Return the [X, Y] coordinate for the center point of the cell that contains the specified text.  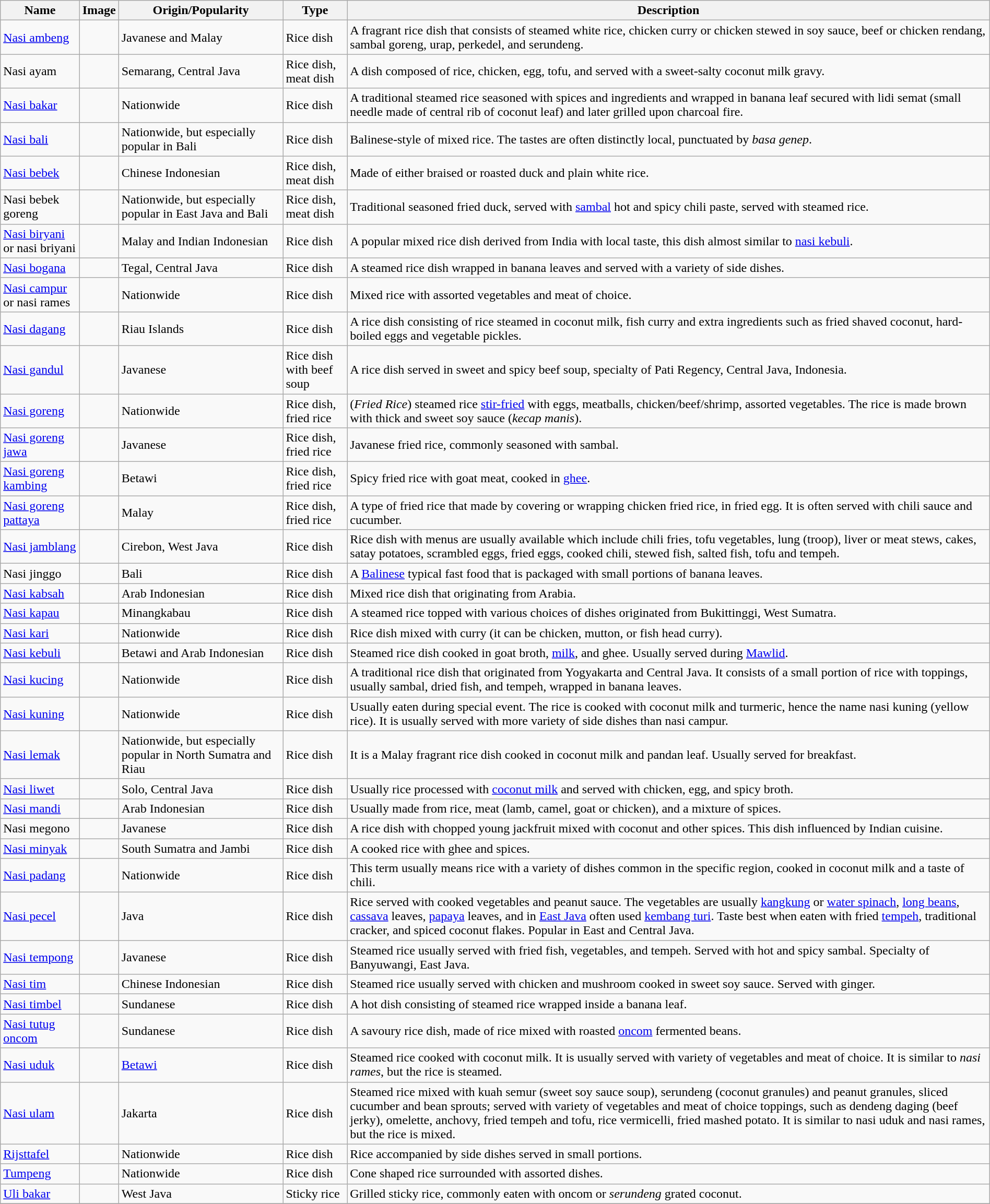
Nasi campur or nasi rames [40, 294]
Uli bakar [40, 1194]
Jakarta [201, 1113]
Nasi jamblang [40, 547]
Tumpeng [40, 1174]
Minangkabau [201, 613]
Nasi pecel [40, 916]
Nasi megono [40, 828]
Betawi and Arab Indonesian [201, 653]
Rice dish mixed with curry (it can be chicken, mutton, or fish head curry). [668, 633]
Nasi tutug oncom [40, 1031]
Nasi ambeng [40, 38]
Nasi liwet [40, 789]
Nasi goreng [40, 410]
Traditional seasoned fried duck, served with sambal hot and spicy chili paste, served with steamed rice. [668, 207]
A rice dish with chopped young jackfruit mixed with coconut and other spices. This dish influenced by Indian cuisine. [668, 828]
Mixed rice with assorted vegetables and meat of choice. [668, 294]
Nasi ayam [40, 71]
Nasi kucing [40, 680]
Javanese fried rice, commonly seasoned with sambal. [668, 445]
Balinese-style of mixed rice. The tastes are often distinctly local, punctuated by basa genep. [668, 139]
Nasi padang [40, 876]
Java [201, 916]
A cooked rice with ghee and spices. [668, 848]
Nasi jinggo [40, 574]
West Java [201, 1194]
A rice dish served in sweet and spicy beef soup, specialty of Pati Regency, Central Java, Indonesia. [668, 369]
Steamed rice usually served with chicken and mushroom cooked in sweet soy sauce. Served with ginger. [668, 984]
Nasi kari [40, 633]
Nasi tim [40, 984]
A popular mixed rice dish derived from India with local taste, this dish almost similar to nasi kebuli. [668, 241]
Rice accompanied by side dishes served in small portions. [668, 1154]
Nasi kuning [40, 714]
Riau Islands [201, 329]
Steamed rice usually served with fried fish, vegetables, and tempeh. Served with hot and spicy sambal. Specialty of Banyuwangi, East Java. [668, 957]
Usually made from rice, meat (lamb, camel, goat or chicken), and a mixture of spices. [668, 808]
A type of fried rice that made by covering or wrapping chicken fried rice, in fried egg. It is often served with chili sauce and cucumber. [668, 512]
Tegal, Central Java [201, 268]
Nasi mandi [40, 808]
Cone shaped rice surrounded with assorted dishes. [668, 1174]
Nasi kebuli [40, 653]
Nasi ulam [40, 1113]
Nasi biryani or nasi briyani [40, 241]
Usually rice processed with coconut milk and served with chicken, egg, and spicy broth. [668, 789]
Made of either braised or roasted duck and plain white rice. [668, 173]
Nasi goreng jawa [40, 445]
Malay [201, 512]
It is a Malay fragrant rice dish cooked in coconut milk and pandan leaf. Usually served for breakfast. [668, 755]
Mixed rice dish that originating from Arabia. [668, 593]
Semarang, Central Java [201, 71]
Nasi goreng kambing [40, 479]
Name [40, 10]
Origin/Popularity [201, 10]
Malay and Indian Indonesian [201, 241]
Nasi dagang [40, 329]
Nasi bebek [40, 173]
Description [668, 10]
Rice dish with beef soup [315, 369]
Nasi goreng pattaya [40, 512]
South Sumatra and Jambi [201, 848]
Nasi bakar [40, 105]
Image [99, 10]
Nasi kabsah [40, 593]
Grilled sticky rice, commonly eaten with oncom or serundeng grated coconut. [668, 1194]
A Balinese typical fast food that is packaged with small portions of banana leaves. [668, 574]
Nasi minyak [40, 848]
Nasi uduk [40, 1065]
Nasi gandul [40, 369]
Nationwide, but especially popular in North Sumatra and Riau [201, 755]
Nasi bebek goreng [40, 207]
Cirebon, West Java [201, 547]
This term usually means rice with a variety of dishes common in the specific region, cooked in coconut milk and a taste of chili. [668, 876]
A steamed rice topped with various choices of dishes originated from Bukittinggi, West Sumatra. [668, 613]
Nasi lemak [40, 755]
A hot dish consisting of steamed rice wrapped inside a banana leaf. [668, 1004]
Solo, Central Java [201, 789]
Nasi bogana [40, 268]
Nasi kapau [40, 613]
Nationwide, but especially popular in East Java and Bali [201, 207]
Nasi timbel [40, 1004]
Rijsttafel [40, 1154]
Nasi tempong [40, 957]
Nationwide, but especially popular in Bali [201, 139]
A savoury rice dish, made of rice mixed with roasted oncom fermented beans. [668, 1031]
Type [315, 10]
Javanese and Malay [201, 38]
A dish composed of rice, chicken, egg, tofu, and served with a sweet-salty coconut milk gravy. [668, 71]
Sticky rice [315, 1194]
Bali [201, 574]
Nasi bali [40, 139]
Spicy fried rice with goat meat, cooked in ghee. [668, 479]
Steamed rice dish cooked in goat broth, milk, and ghee. Usually served during Mawlid. [668, 653]
A steamed rice dish wrapped in banana leaves and served with a variety of side dishes. [668, 268]
